Pinpoint the cell where the given text exists, returning its (x, y) midpoint coordinate. 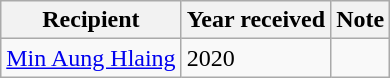
2020 (256, 58)
Note (360, 20)
Year received (256, 20)
Recipient (91, 20)
Min Aung Hlaing (91, 58)
